Determine the (X, Y) coordinate at the center of the cell enclosing the given text.  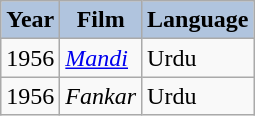
Fankar (101, 96)
Year (30, 20)
Mandi (101, 58)
Language (198, 20)
Film (101, 20)
